Provide the [X, Y] coordinate of the cell's center where the given text is located.  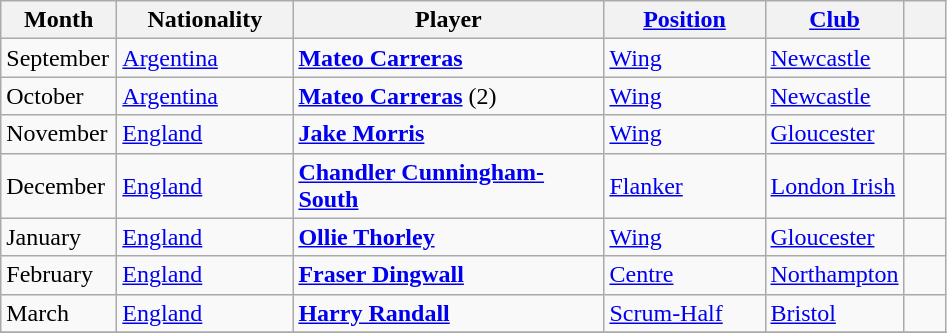
Club [834, 20]
December [59, 186]
Northampton [834, 275]
Harry Randall [448, 313]
October [59, 96]
London Irish [834, 186]
Flanker [684, 186]
February [59, 275]
Jake Morris [448, 134]
Bristol [834, 313]
September [59, 58]
Player [448, 20]
Position [684, 20]
November [59, 134]
Scrum-Half [684, 313]
Chandler Cunningham-South [448, 186]
Nationality [205, 20]
Mateo Carreras (2) [448, 96]
Mateo Carreras [448, 58]
Centre [684, 275]
March [59, 313]
Fraser Dingwall [448, 275]
Month [59, 20]
January [59, 237]
Ollie Thorley [448, 237]
